Return (X, Y) of the center of cell containing provided text 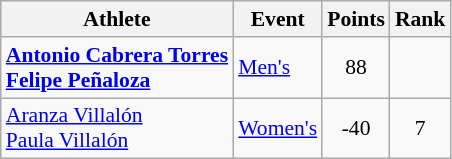
Points (356, 19)
Event (278, 19)
Antonio Cabrera TorresFelipe Peñaloza (117, 68)
88 (356, 68)
-40 (356, 128)
Women's (278, 128)
Rank (420, 19)
Men's (278, 68)
Aranza VillalónPaula Villalón (117, 128)
Athlete (117, 19)
7 (420, 128)
